Locate the cell with the specified text and output its [X, Y] center coordinate. 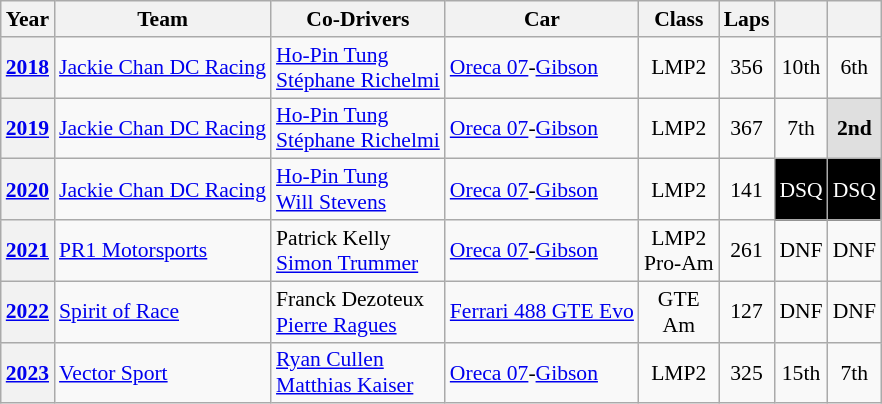
Vector Sport [162, 372]
LMP2Pro-Am [679, 250]
2021 [28, 250]
261 [747, 250]
Ryan Cullen Matthias Kaiser [358, 372]
10th [800, 68]
Team [162, 19]
2022 [28, 312]
Ferrari 488 GTE Evo [542, 312]
2nd [854, 128]
2019 [28, 128]
356 [747, 68]
2020 [28, 190]
Spirit of Race [162, 312]
2023 [28, 372]
Co-Drivers [358, 19]
Car [542, 19]
Patrick Kelly Simon Trummer [358, 250]
141 [747, 190]
GTEAm [679, 312]
15th [800, 372]
6th [854, 68]
2018 [28, 68]
325 [747, 372]
367 [747, 128]
Laps [747, 19]
PR1 Motorsports [162, 250]
127 [747, 312]
Year [28, 19]
Ho-Pin Tung Will Stevens [358, 190]
Franck Dezoteux Pierre Ragues [358, 312]
Class [679, 19]
